Search for the cell housing the specified text and yield its (x, y) center coordinate. 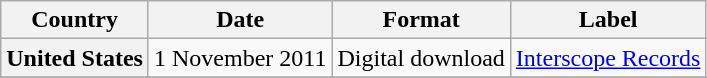
Label (608, 20)
Interscope Records (608, 58)
1 November 2011 (240, 58)
United States (75, 58)
Digital download (421, 58)
Date (240, 20)
Country (75, 20)
Format (421, 20)
